Search for the cell housing the specified text and yield its [x, y] center coordinate. 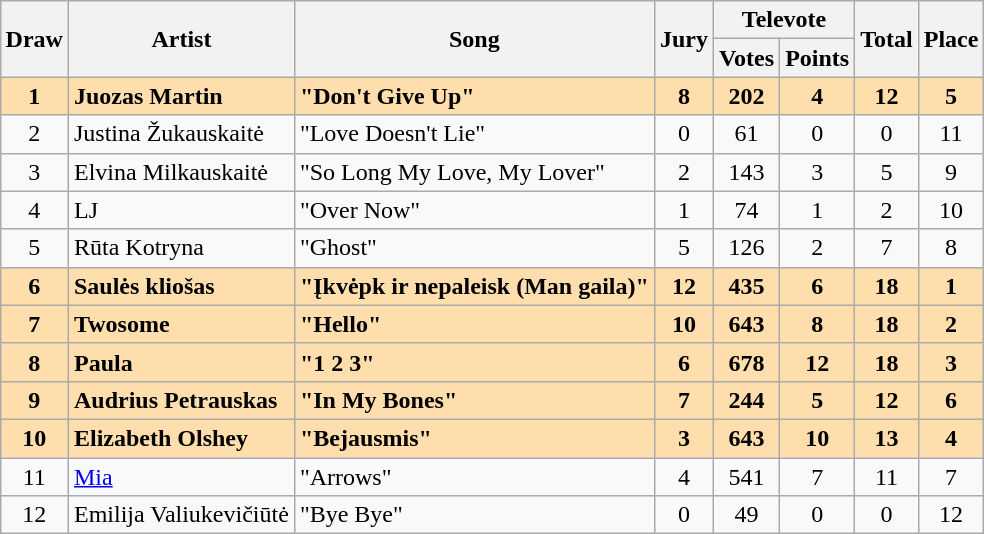
Place [951, 39]
Twosome [181, 324]
Justina Žukauskaitė [181, 134]
"Hello" [474, 324]
"1 2 3" [474, 362]
Jury [684, 39]
"So Long My Love, My Lover" [474, 172]
74 [746, 210]
Audrius Petrauskas [181, 400]
Artist [181, 39]
49 [746, 515]
202 [746, 96]
678 [746, 362]
"Over Now" [474, 210]
"Don't Give Up" [474, 96]
Juozas Martin [181, 96]
"Bye Bye" [474, 515]
"In My Bones" [474, 400]
435 [746, 286]
Rūta Kotryna [181, 248]
Elizabeth Olshey [181, 438]
143 [746, 172]
"Love Doesn't Lie" [474, 134]
Mia [181, 477]
Elvina Milkauskaitė [181, 172]
"Ghost" [474, 248]
"Arrows" [474, 477]
Emilija Valiukevičiūtė [181, 515]
126 [746, 248]
LJ [181, 210]
"Bejausmis" [474, 438]
541 [746, 477]
Saulės kliošas [181, 286]
13 [887, 438]
"Įkvėpk ir nepaleisk (Man gaila)" [474, 286]
Points [818, 58]
Paula [181, 362]
Draw [34, 39]
Song [474, 39]
Televote [784, 20]
Votes [746, 58]
Total [887, 39]
61 [746, 134]
244 [746, 400]
